Pinpoint the cell where the given text exists, returning its [x, y] midpoint coordinate. 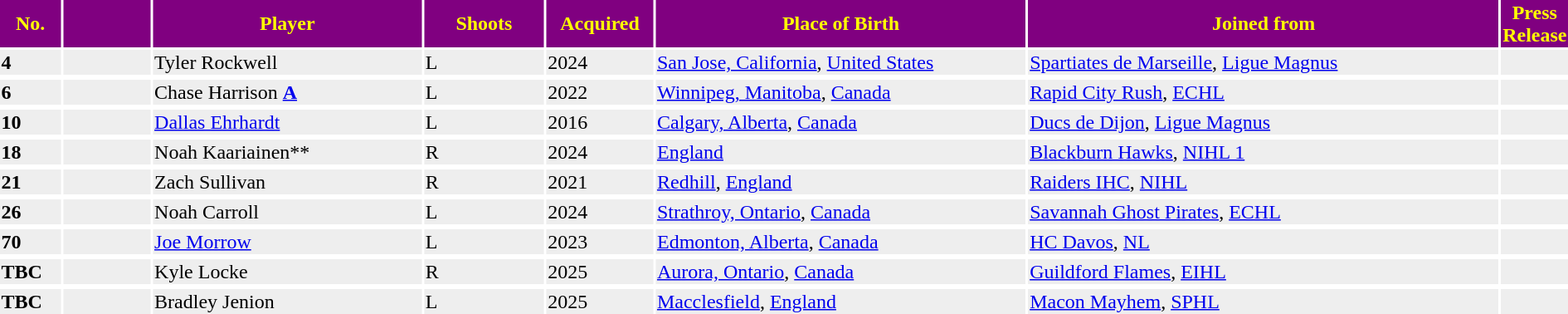
Macclesfield, England [840, 302]
Tyler Rockwell [288, 62]
Kyle Locke [288, 272]
Raiders IHC, NIHL [1264, 182]
Shoots [485, 23]
Macon Mayhem, SPHL [1264, 302]
No. [30, 23]
Savannah Ghost Pirates, ECHL [1264, 212]
2016 [601, 122]
2021 [601, 182]
Noah Kaariainen** [288, 152]
Zach Sullivan [288, 182]
Winnipeg, Manitoba, Canada [840, 92]
18 [30, 152]
Guildford Flames, EIHL [1264, 272]
Place of Birth [840, 23]
San Jose, California, United States [840, 62]
Edmonton, Alberta, Canada [840, 242]
Chase Harrison A [288, 92]
Acquired [601, 23]
Aurora, Ontario, Canada [840, 272]
21 [30, 182]
4 [30, 62]
10 [30, 122]
2022 [601, 92]
Player [288, 23]
Noah Carroll [288, 212]
70 [30, 242]
Redhill, England [840, 182]
Dallas Ehrhardt [288, 122]
Bradley Jenion [288, 302]
Calgary, Alberta, Canada [840, 122]
Ducs de Dijon, Ligue Magnus [1264, 122]
2023 [601, 242]
England [840, 152]
Joined from [1264, 23]
Strathroy, Ontario, Canada [840, 212]
Blackburn Hawks, NIHL 1 [1264, 152]
Rapid City Rush, ECHL [1264, 92]
Joe Morrow [288, 242]
Spartiates de Marseille, Ligue Magnus [1264, 62]
6 [30, 92]
HC Davos, NL [1264, 242]
26 [30, 212]
Press Release [1535, 23]
